From the cell containing the given text, extract its center point as [X, Y] coordinate. 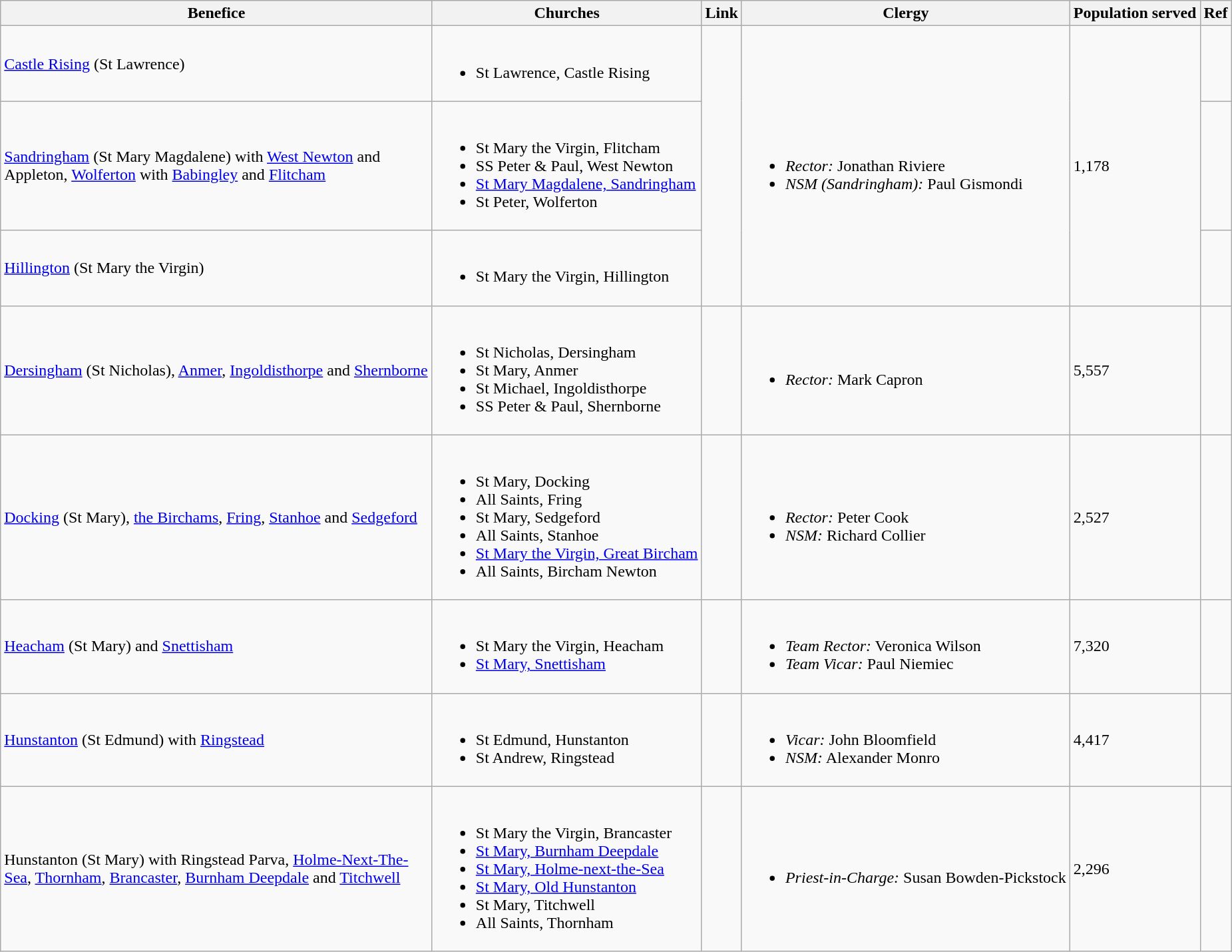
2,527 [1135, 517]
St Mary the Virgin, Hillington [567, 268]
Heacham (St Mary) and Snettisham [217, 646]
St Mary the Virgin, HeachamSt Mary, Snettisham [567, 646]
St Mary the Virgin, BrancasterSt Mary, Burnham DeepdaleSt Mary, Holme-next-the-SeaSt Mary, Old HunstantonSt Mary, TitchwellAll Saints, Thornham [567, 869]
St Nicholas, DersinghamSt Mary, AnmerSt Michael, IngoldisthorpeSS Peter & Paul, Shernborne [567, 370]
Churches [567, 13]
2,296 [1135, 869]
Hillington (St Mary the Virgin) [217, 268]
Docking (St Mary), the Birchams, Fring, Stanhoe and Sedgeford [217, 517]
St Edmund, HunstantonSt Andrew, Ringstead [567, 740]
Vicar: John BloomfieldNSM: Alexander Monro [905, 740]
Hunstanton (St Edmund) with Ringstead [217, 740]
7,320 [1135, 646]
5,557 [1135, 370]
Ref [1215, 13]
Castle Rising (St Lawrence) [217, 64]
Priest-in-Charge: Susan Bowden-Pickstock [905, 869]
Hunstanton (St Mary) with Ringstead Parva, Holme-Next-The-Sea, Thornham, Brancaster, Burnham Deepdale and Titchwell [217, 869]
St Lawrence, Castle Rising [567, 64]
Rector: Jonathan RiviereNSM (Sandringham): Paul Gismondi [905, 166]
Population served [1135, 13]
St Mary, DockingAll Saints, FringSt Mary, SedgefordAll Saints, StanhoeSt Mary the Virgin, Great BirchamAll Saints, Bircham Newton [567, 517]
Dersingham (St Nicholas), Anmer, Ingoldisthorpe and Shernborne [217, 370]
4,417 [1135, 740]
Clergy [905, 13]
1,178 [1135, 166]
Rector: Mark Capron [905, 370]
Benefice [217, 13]
Link [721, 13]
St Mary the Virgin, FlitchamSS Peter & Paul, West NewtonSt Mary Magdalene, SandringhamSt Peter, Wolferton [567, 166]
Rector: Peter CookNSM: Richard Collier [905, 517]
Team Rector: Veronica WilsonTeam Vicar: Paul Niemiec [905, 646]
Sandringham (St Mary Magdalene) with West Newton and Appleton, Wolferton with Babingley and Flitcham [217, 166]
